Capture the cell that displays the provided text and extract its [x, y] central coordinate. 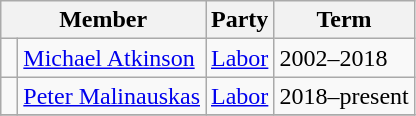
Party [240, 20]
Michael Atkinson [112, 58]
2018–present [344, 96]
Term [344, 20]
2002–2018 [344, 58]
Member [104, 20]
Peter Malinauskas [112, 96]
